Detect which cell encompasses the target text, then output its (x, y) center coordinate. 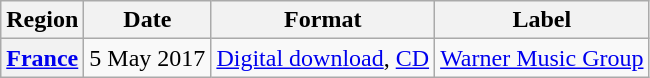
Warner Music Group (542, 58)
Label (542, 20)
Date (148, 20)
Format (323, 20)
Digital download, CD (323, 58)
France (42, 58)
5 May 2017 (148, 58)
Region (42, 20)
